Search for the cell housing the specified text and yield its [X, Y] center coordinate. 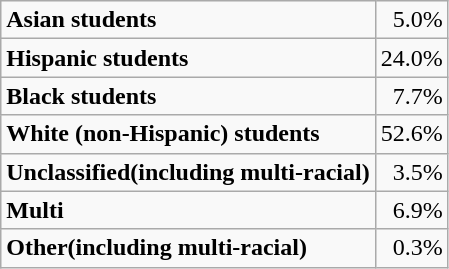
Multi [188, 210]
Unclassified(including multi-racial) [188, 172]
Hispanic students [188, 58]
52.6% [412, 134]
5.0% [412, 20]
7.7% [412, 96]
6.9% [412, 210]
Other(including multi-racial) [188, 248]
24.0% [412, 58]
Asian students [188, 20]
0.3% [412, 248]
Black students [188, 96]
3.5% [412, 172]
White (non-Hispanic) students [188, 134]
